Output the (x, y) coordinate of the center of the cell containing the given text.  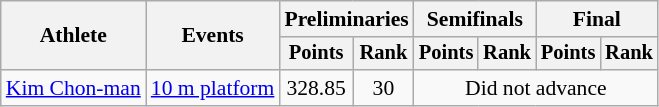
Preliminaries (346, 19)
Kim Chon-man (74, 88)
328.85 (316, 88)
Did not advance (536, 88)
10 m platform (213, 88)
Final (597, 19)
Semifinals (475, 19)
Events (213, 36)
30 (384, 88)
Athlete (74, 36)
